From the cell containing the given text, extract its center point as [X, Y] coordinate. 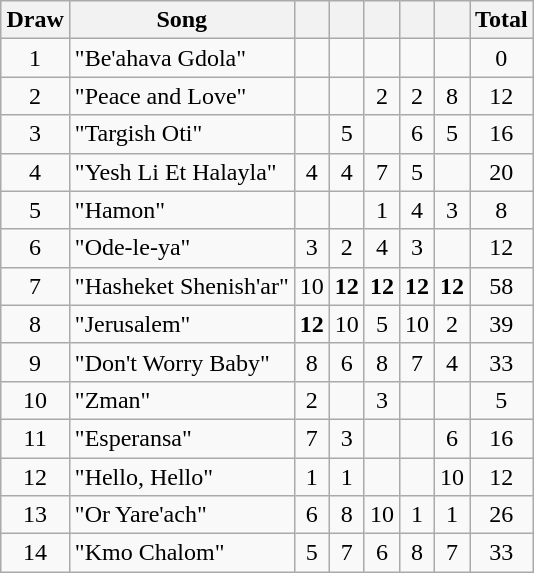
"Esperansa" [182, 438]
14 [35, 553]
"Yesh Li Et Halayla" [182, 172]
26 [502, 515]
"Don't Worry Baby" [182, 362]
"Peace and Love" [182, 96]
"Targish Oti" [182, 134]
20 [502, 172]
Song [182, 20]
0 [502, 58]
Draw [35, 20]
"Hello, Hello" [182, 477]
"Jerusalem" [182, 324]
"Kmo Chalom" [182, 553]
"Zman" [182, 400]
11 [35, 438]
39 [502, 324]
13 [35, 515]
"Be'ahava Gdola" [182, 58]
Total [502, 20]
"Or Yare'ach" [182, 515]
"Ode-le-ya" [182, 248]
58 [502, 286]
"Hamon" [182, 210]
"Hasheket Shenish'ar" [182, 286]
9 [35, 362]
